Return (x, y) of the center of cell containing provided text 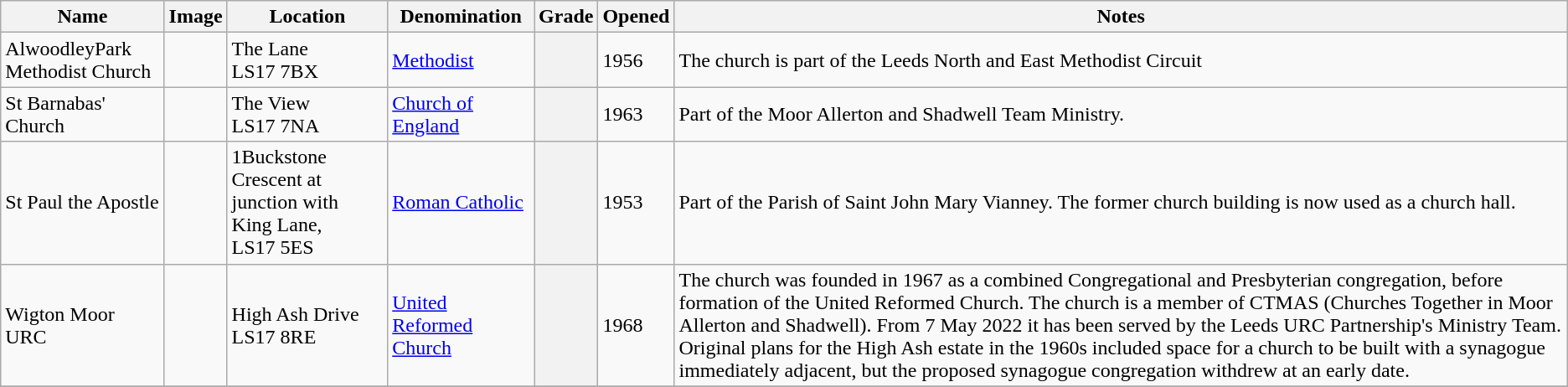
AlwoodleyPark Methodist Church (82, 60)
The ViewLS17 7NA (307, 114)
Opened (637, 17)
1956 (637, 60)
Church of England (461, 114)
Notes (1121, 17)
Roman Catholic (461, 203)
United Reformed Church (461, 325)
Location (307, 17)
St Paul the Apostle (82, 203)
Part of the Parish of Saint John Mary Vianney. The former church building is now used as a church hall. (1121, 203)
1968 (637, 325)
1Buckstone Crescent at junction with King Lane,LS17 5ES (307, 203)
1953 (637, 203)
Denomination (461, 17)
Name (82, 17)
The church is part of the Leeds North and East Methodist Circuit (1121, 60)
Methodist (461, 60)
The LaneLS17 7BX (307, 60)
Image (196, 17)
Part of the Moor Allerton and Shadwell Team Ministry. (1121, 114)
High Ash DriveLS17 8RE (307, 325)
Wigton Moor URC (82, 325)
Grade (566, 17)
St Barnabas' Church (82, 114)
1963 (637, 114)
